For the text-containing cell, return its midpoint in [X, Y] coordinate format. 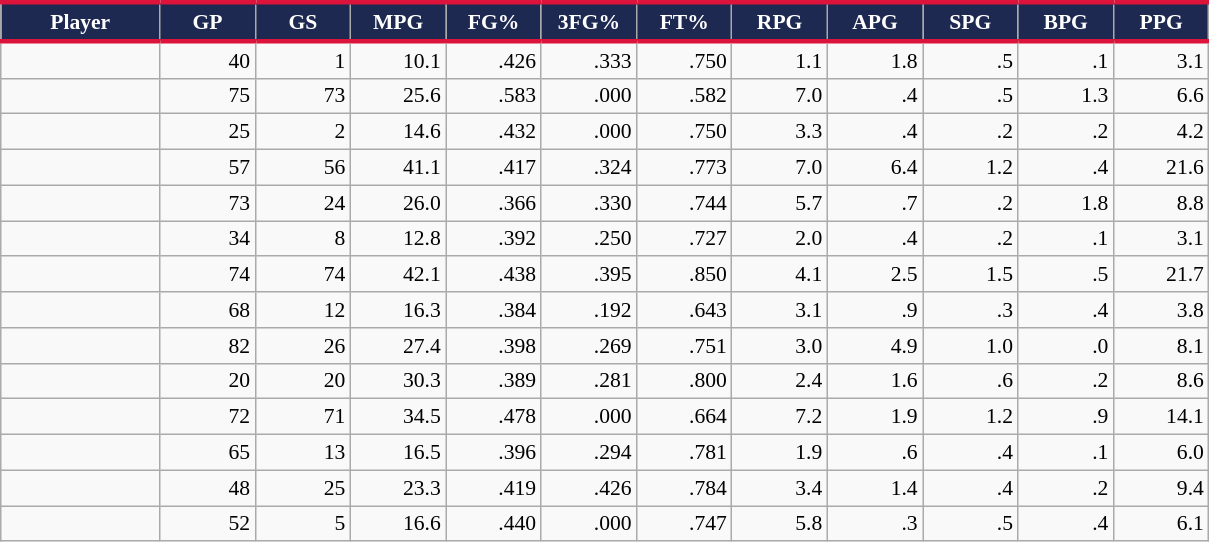
8 [302, 239]
.395 [588, 275]
6.1 [1161, 524]
25.6 [398, 96]
5.7 [780, 203]
48 [208, 488]
.0 [1066, 346]
APG [874, 22]
8.6 [1161, 381]
.324 [588, 168]
5.8 [780, 524]
16.3 [398, 310]
SPG [970, 22]
12 [302, 310]
65 [208, 453]
23.3 [398, 488]
1.6 [874, 381]
2.4 [780, 381]
.438 [494, 275]
21.6 [1161, 168]
3.8 [1161, 310]
3.0 [780, 346]
Player [80, 22]
8.1 [1161, 346]
.727 [684, 239]
.330 [588, 203]
MPG [398, 22]
.583 [494, 96]
40 [208, 60]
.7 [874, 203]
.398 [494, 346]
1.5 [970, 275]
72 [208, 417]
26.0 [398, 203]
.744 [684, 203]
13 [302, 453]
27.4 [398, 346]
68 [208, 310]
.643 [684, 310]
7.2 [780, 417]
10.1 [398, 60]
34.5 [398, 417]
.294 [588, 453]
.366 [494, 203]
21.7 [1161, 275]
3FG% [588, 22]
4.1 [780, 275]
.419 [494, 488]
.396 [494, 453]
52 [208, 524]
.751 [684, 346]
.773 [684, 168]
.389 [494, 381]
30.3 [398, 381]
34 [208, 239]
.850 [684, 275]
.333 [588, 60]
.417 [494, 168]
1.0 [970, 346]
FG% [494, 22]
57 [208, 168]
41.1 [398, 168]
6.6 [1161, 96]
6.4 [874, 168]
4.2 [1161, 132]
.440 [494, 524]
BPG [1066, 22]
82 [208, 346]
2.0 [780, 239]
GP [208, 22]
5 [302, 524]
.784 [684, 488]
RPG [780, 22]
14.1 [1161, 417]
75 [208, 96]
FT% [684, 22]
3.4 [780, 488]
.384 [494, 310]
16.6 [398, 524]
1 [302, 60]
8.8 [1161, 203]
6.0 [1161, 453]
2.5 [874, 275]
4.9 [874, 346]
.192 [588, 310]
.392 [494, 239]
.432 [494, 132]
2 [302, 132]
.250 [588, 239]
.664 [684, 417]
26 [302, 346]
56 [302, 168]
71 [302, 417]
.269 [588, 346]
GS [302, 22]
3.3 [780, 132]
.781 [684, 453]
1.4 [874, 488]
1.3 [1066, 96]
42.1 [398, 275]
1.1 [780, 60]
PPG [1161, 22]
14.6 [398, 132]
.478 [494, 417]
.747 [684, 524]
24 [302, 203]
.281 [588, 381]
16.5 [398, 453]
12.8 [398, 239]
.800 [684, 381]
9.4 [1161, 488]
.582 [684, 96]
